Return the (X, Y) coordinate for the center point of the cell that contains the specified text.  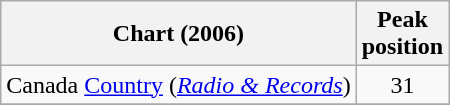
Chart (2006) (178, 34)
Peakposition (402, 34)
Canada Country (Radio & Records) (178, 85)
31 (402, 85)
